For the text-containing cell, return its midpoint in [x, y] coordinate format. 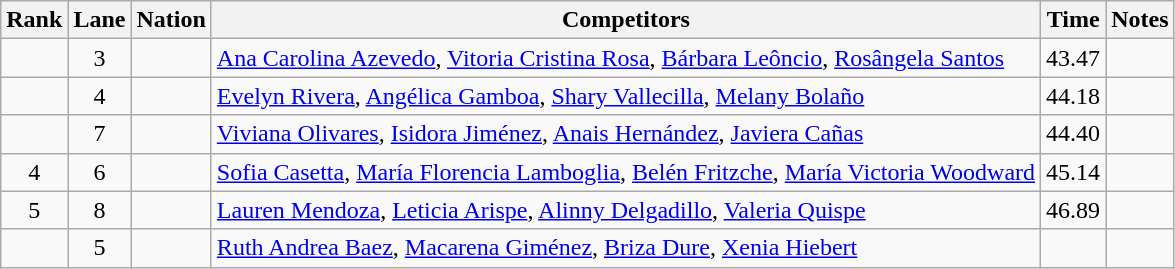
6 [100, 172]
46.89 [1074, 210]
Notes [1140, 20]
Lane [100, 20]
8 [100, 210]
Viviana Olivares, Isidora Jiménez, Anais Hernández, Javiera Cañas [626, 134]
44.40 [1074, 134]
Time [1074, 20]
Rank [34, 20]
Lauren Mendoza, Leticia Arispe, Alinny Delgadillo, Valeria Quispe [626, 210]
Evelyn Rivera, Angélica Gamboa, Shary Vallecilla, Melany Bolaño [626, 96]
44.18 [1074, 96]
Nation [171, 20]
Competitors [626, 20]
45.14 [1074, 172]
43.47 [1074, 58]
7 [100, 134]
Ana Carolina Azevedo, Vitoria Cristina Rosa, Bárbara Leôncio, Rosângela Santos [626, 58]
3 [100, 58]
Ruth Andrea Baez, Macarena Giménez, Briza Dure, Xenia Hiebert [626, 248]
Sofia Casetta, María Florencia Lamboglia, Belén Fritzche, María Victoria Woodward [626, 172]
